Output the (X, Y) coordinate of the center of the cell containing the given text.  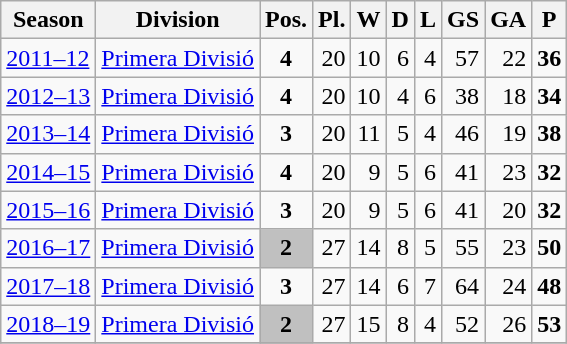
18 (508, 96)
15 (368, 324)
2017–18 (48, 286)
57 (464, 58)
GA (508, 20)
W (368, 20)
53 (550, 324)
55 (464, 248)
52 (464, 324)
19 (508, 134)
2013–14 (48, 134)
2012–13 (48, 96)
GS (464, 20)
46 (464, 134)
50 (550, 248)
D (400, 20)
2016–17 (48, 248)
Pos. (286, 20)
P (550, 20)
26 (508, 324)
2018–19 (48, 324)
22 (508, 58)
34 (550, 96)
Pl. (332, 20)
64 (464, 286)
Division (178, 20)
2015–16 (48, 210)
2011–12 (48, 58)
Season (48, 20)
2014–15 (48, 172)
L (428, 20)
48 (550, 286)
36 (550, 58)
7 (428, 286)
24 (508, 286)
11 (368, 134)
